Detect which cell encompasses the target text, then output its [x, y] center coordinate. 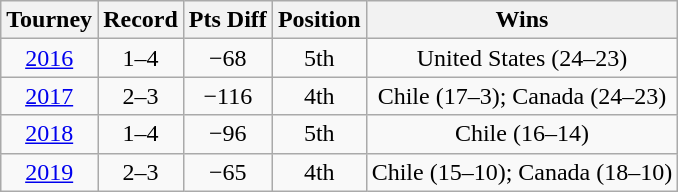
2018 [50, 134]
Wins [522, 20]
−65 [228, 172]
Position [319, 20]
Tourney [50, 20]
Chile (17–3); Canada (24–23) [522, 96]
Pts Diff [228, 20]
−96 [228, 134]
2016 [50, 58]
Chile (15–10); Canada (18–10) [522, 172]
Chile (16–14) [522, 134]
2017 [50, 96]
United States (24–23) [522, 58]
Record [141, 20]
−68 [228, 58]
2019 [50, 172]
−116 [228, 96]
